Identify which cell holds the provided text, then report its (X, Y) central coordinate. 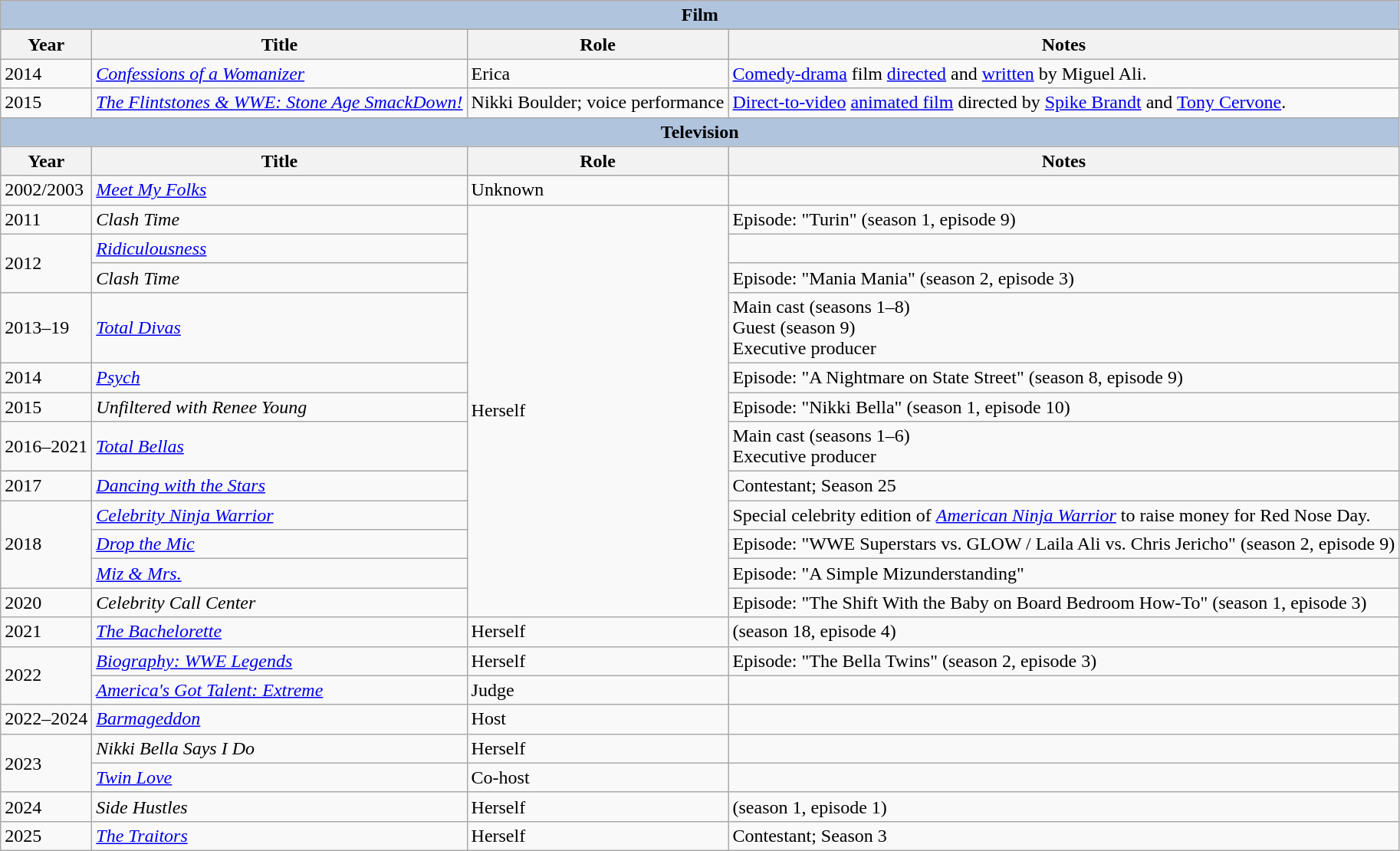
2023 (46, 763)
Host (598, 719)
Episode: "A Nightmare on State Street" (season 8, episode 9) (1064, 377)
Episode: "WWE Superstars vs. GLOW / Laila Ali vs. Chris Jericho" (season 2, episode 9) (1064, 544)
Film (700, 15)
Celebrity Ninja Warrior (279, 515)
Twin Love (279, 777)
Nikki Bella Says I Do (279, 748)
(season 18, episode 4) (1064, 632)
2022 (46, 675)
Episode: "Mania Mania" (season 2, episode 3) (1064, 278)
Total Bellas (279, 446)
Judge (598, 690)
The Traitors (279, 836)
Episode: "Turin" (season 1, episode 9) (1064, 219)
Drop the Mic (279, 544)
Celebrity Call Center (279, 603)
2016–2021 (46, 446)
Psych (279, 377)
Special celebrity edition of American Ninja Warrior to raise money for Red Nose Day. (1064, 515)
2017 (46, 486)
Episode: "Nikki Bella" (season 1, episode 10) (1064, 407)
Barmageddon (279, 719)
Main cast (seasons 1–6)Executive producer (1064, 446)
Contestant; Season 3 (1064, 836)
Erica (598, 74)
Direct-to-video animated film directed by Spike Brandt and Tony Cervone. (1064, 103)
2011 (46, 219)
Unfiltered with Renee Young (279, 407)
America's Got Talent: Extreme (279, 690)
2025 (46, 836)
2022–2024 (46, 719)
Side Hustles (279, 807)
Main cast (seasons 1–8) Guest (season 9) Executive producer (1064, 327)
Biography: WWE Legends (279, 661)
The Bachelorette (279, 632)
Unknown (598, 190)
Episode: "A Simple Mizunderstanding" (1064, 573)
2002/2003 (46, 190)
2024 (46, 807)
(season 1, episode 1) (1064, 807)
Dancing with the Stars (279, 486)
Total Divas (279, 327)
Episode: "The Bella Twins" (season 2, episode 3) (1064, 661)
Co-host (598, 777)
2013–19 (46, 327)
The Flintstones & WWE: Stone Age SmackDown! (279, 103)
2012 (46, 263)
Comedy-drama film directed and written by Miguel Ali. (1064, 74)
Contestant; Season 25 (1064, 486)
Television (700, 132)
Ridiculousness (279, 248)
Nikki Boulder; voice performance (598, 103)
2021 (46, 632)
2020 (46, 603)
Confessions of a Womanizer (279, 74)
2018 (46, 544)
Episode: "The Shift With the Baby on Board Bedroom How-To" (season 1, episode 3) (1064, 603)
Meet My Folks (279, 190)
Miz & Mrs. (279, 573)
